Provide the (x, y) coordinate of the cell's center where the given text is located.  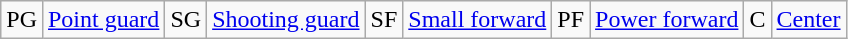
Power forward (667, 20)
Center (808, 20)
C (758, 20)
PF (571, 20)
SF (384, 20)
SG (186, 20)
Small forward (478, 20)
Point guard (103, 20)
PG (22, 20)
Shooting guard (286, 20)
